Output the [x, y] coordinate of the center of the cell containing the given text.  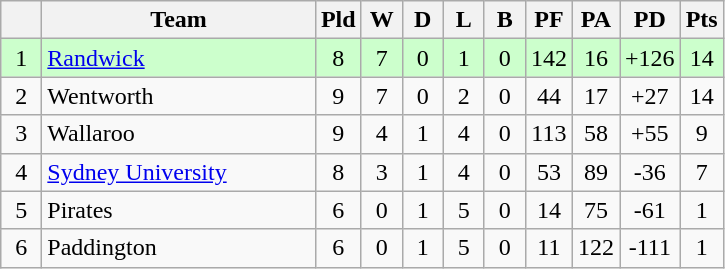
B [504, 20]
+126 [650, 58]
L [464, 20]
PA [596, 20]
53 [548, 172]
-36 [650, 172]
Pld [338, 20]
75 [596, 210]
Randwick [179, 58]
122 [596, 248]
142 [548, 58]
16 [596, 58]
11 [548, 248]
44 [548, 96]
-111 [650, 248]
17 [596, 96]
-61 [650, 210]
Pirates [179, 210]
PD [650, 20]
D [422, 20]
Sydney University [179, 172]
+55 [650, 134]
W [382, 20]
Team [179, 20]
58 [596, 134]
Wentworth [179, 96]
113 [548, 134]
Paddington [179, 248]
PF [548, 20]
89 [596, 172]
Pts [702, 20]
+27 [650, 96]
Wallaroo [179, 134]
